Locate the cell with the specified text and output its [X, Y] center coordinate. 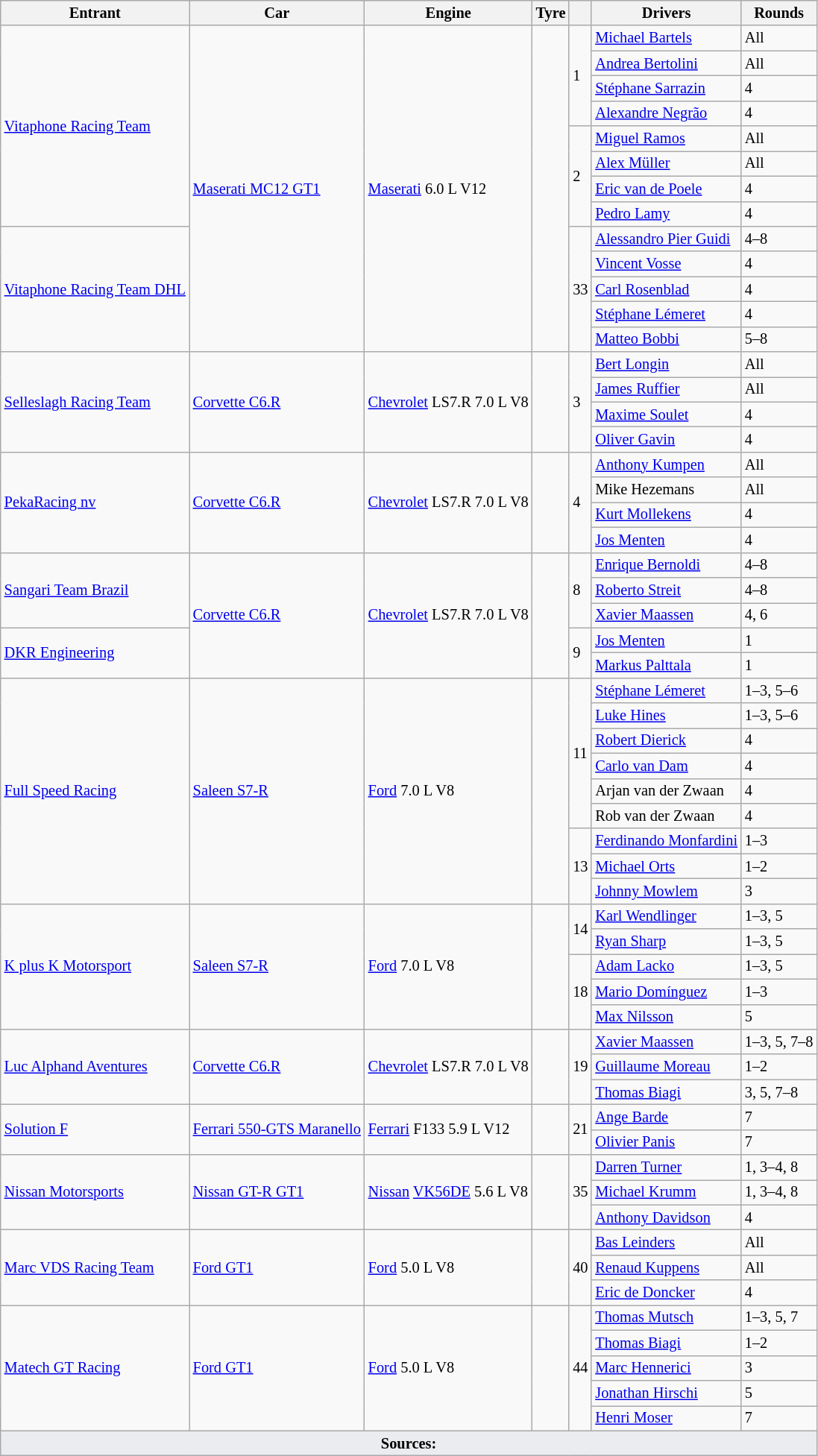
Ferrari F133 5.9 L V12 [449, 1129]
Luc Alphand Aventures [95, 1066]
Selleslagh Racing Team [95, 403]
Alessandro Pier Guidi [667, 239]
Bert Longin [667, 365]
Drivers [667, 13]
4, 6 [778, 615]
Anthony Kumpen [667, 464]
Henri Moser [667, 1418]
Ryan Sharp [667, 942]
Nissan GT-R GT1 [277, 1193]
Sangari Team Brazil [95, 590]
44 [580, 1367]
Robert Dierick [667, 740]
K plus K Motorsport [95, 966]
Arjan van der Zwaan [667, 791]
Olivier Panis [667, 1142]
Adam Lacko [667, 966]
Roberto Streit [667, 590]
Markus Palttala [667, 665]
Enrique Bernoldi [667, 565]
Alex Müller [667, 163]
Renaud Kuppens [667, 1267]
Vitaphone Racing Team DHL [95, 289]
Carl Rosenblad [667, 289]
Nissan Motorsports [95, 1193]
11 [580, 753]
14 [580, 929]
Matteo Bobbi [667, 339]
40 [580, 1267]
9 [580, 653]
Mike Hezemans [667, 490]
Tyre [551, 13]
Anthony Davidson [667, 1217]
Nissan VK56DE 5.6 L V8 [449, 1193]
Entrant [95, 13]
Marc VDS Racing Team [95, 1267]
Guillaume Moreau [667, 1067]
Michael Krumm [667, 1192]
Solution F [95, 1129]
Maserati 6.0 L V12 [449, 189]
Johnny Mowlem [667, 891]
Andrea Bertolini [667, 63]
Michael Bartels [667, 38]
8 [580, 590]
Mario Domínguez [667, 992]
19 [580, 1066]
1–3, 5, 7–8 [778, 1041]
Ange Barde [667, 1117]
Stéphane Sarrazin [667, 88]
DKR Engineering [95, 653]
Jonathan Hirschi [667, 1393]
21 [580, 1129]
Car [277, 13]
Vincent Vosse [667, 264]
Eric van de Poele [667, 189]
Eric de Doncker [667, 1293]
Full Speed Racing [95, 790]
Karl Wendlinger [667, 916]
Alexandre Negrão [667, 113]
3, 5, 7–8 [778, 1092]
James Ruffier [667, 389]
1–3, 5, 7 [778, 1317]
Engine [449, 13]
18 [580, 992]
35 [580, 1193]
Luke Hines [667, 716]
Kurt Mollekens [667, 514]
Ferdinando Monfardini [667, 841]
PekaRacing nv [95, 502]
Max Nilsson [667, 1017]
13 [580, 866]
33 [580, 289]
5–8 [778, 339]
Ferrari 550-GTS Maranello [277, 1129]
Matech GT Racing [95, 1367]
2 [580, 176]
Marc Hennerici [667, 1368]
Rob van der Zwaan [667, 816]
Rounds [778, 13]
Oliver Gavin [667, 439]
Maxime Soulet [667, 415]
Sources: [409, 1443]
Maserati MC12 GT1 [277, 189]
Bas Leinders [667, 1243]
Miguel Ramos [667, 139]
Thomas Mutsch [667, 1317]
Pedro Lamy [667, 214]
Darren Turner [667, 1167]
Vitaphone Racing Team [95, 125]
Carlo van Dam [667, 766]
Michael Orts [667, 866]
